Output the (X, Y) coordinate of the center of the cell containing the given text.  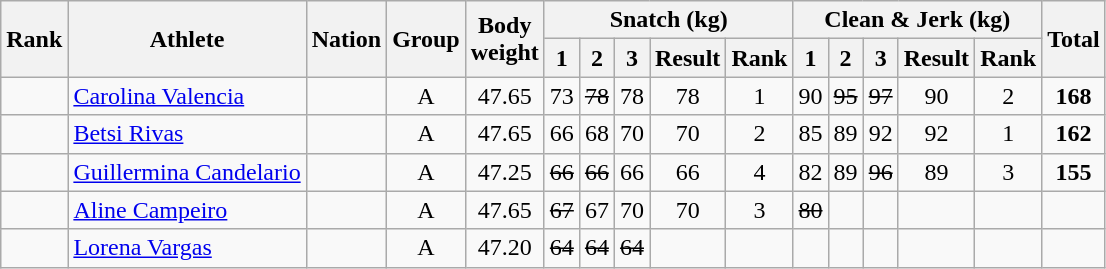
96 (880, 172)
47.20 (504, 248)
4 (760, 172)
68 (596, 134)
Clean & Jerk (kg) (918, 20)
Total (1074, 39)
Bodyweight (504, 39)
47.25 (504, 172)
Athlete (187, 39)
73 (562, 96)
Carolina Valencia (187, 96)
82 (810, 172)
Lorena Vargas (187, 248)
97 (880, 96)
Aline Campeiro (187, 210)
Nation (346, 39)
85 (810, 134)
Guillermina Candelario (187, 172)
168 (1074, 96)
80 (810, 210)
95 (846, 96)
162 (1074, 134)
155 (1074, 172)
Group (426, 39)
Betsi Rivas (187, 134)
Snatch (kg) (668, 20)
